Find where the given text appears and provide that cell's center as (x, y) coordinate. 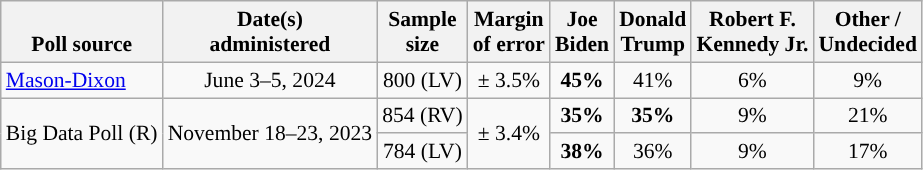
36% (652, 152)
854 (RV) (422, 116)
± 3.5% (509, 80)
784 (LV) (422, 152)
38% (582, 152)
45% (582, 80)
Samplesize (422, 32)
41% (652, 80)
Marginof error (509, 32)
June 3–5, 2024 (270, 80)
Poll source (82, 32)
800 (LV) (422, 80)
17% (867, 152)
21% (867, 116)
Other /Undecided (867, 32)
± 3.4% (509, 134)
Date(s)administered (270, 32)
6% (752, 80)
Mason-Dixon (82, 80)
Robert F.Kennedy Jr. (752, 32)
JoeBiden (582, 32)
Big Data Poll (R) (82, 134)
November 18–23, 2023 (270, 134)
DonaldTrump (652, 32)
